Capture the cell that displays the provided text and extract its (x, y) central coordinate. 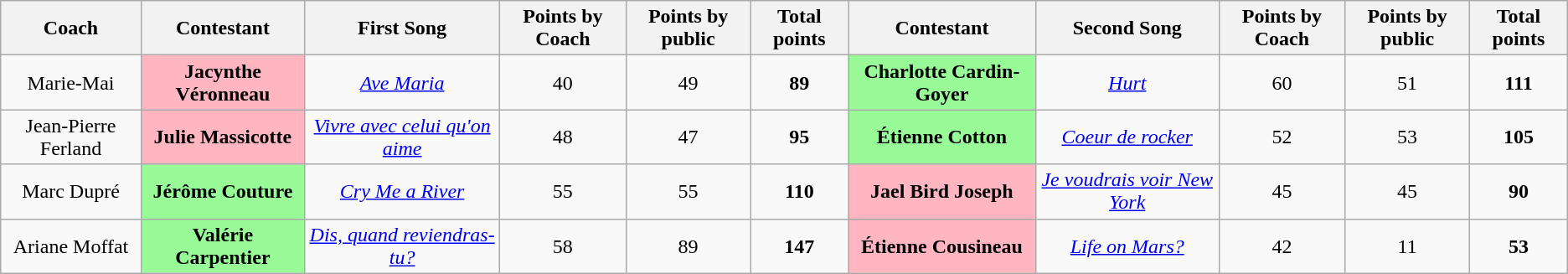
110 (799, 191)
Ave Maria (402, 82)
Coach (71, 28)
58 (563, 246)
52 (1282, 137)
Jérôme Couture (223, 191)
Étienne Cousineau (942, 246)
Jean-Pierre Ferland (71, 137)
Marc Dupré (71, 191)
First Song (402, 28)
Cry Me a River (402, 191)
51 (1407, 82)
Life on Mars? (1127, 246)
Marie-Mai (71, 82)
Jacynthe Véronneau (223, 82)
Dis, quand reviendras-tu? (402, 246)
Hurt (1127, 82)
105 (1519, 137)
47 (689, 137)
Second Song (1127, 28)
Valérie Carpentier (223, 246)
Je voudrais voir New York (1127, 191)
48 (563, 137)
111 (1519, 82)
42 (1282, 246)
Coeur de rocker (1127, 137)
95 (799, 137)
40 (563, 82)
Charlotte Cardin-Goyer (942, 82)
Vivre avec celui qu'on aime (402, 137)
Jael Bird Joseph (942, 191)
11 (1407, 246)
60 (1282, 82)
Ariane Moffat (71, 246)
49 (689, 82)
147 (799, 246)
90 (1519, 191)
Julie Massicotte (223, 137)
Étienne Cotton (942, 137)
